Locate the cell with the specified text and output its [x, y] center coordinate. 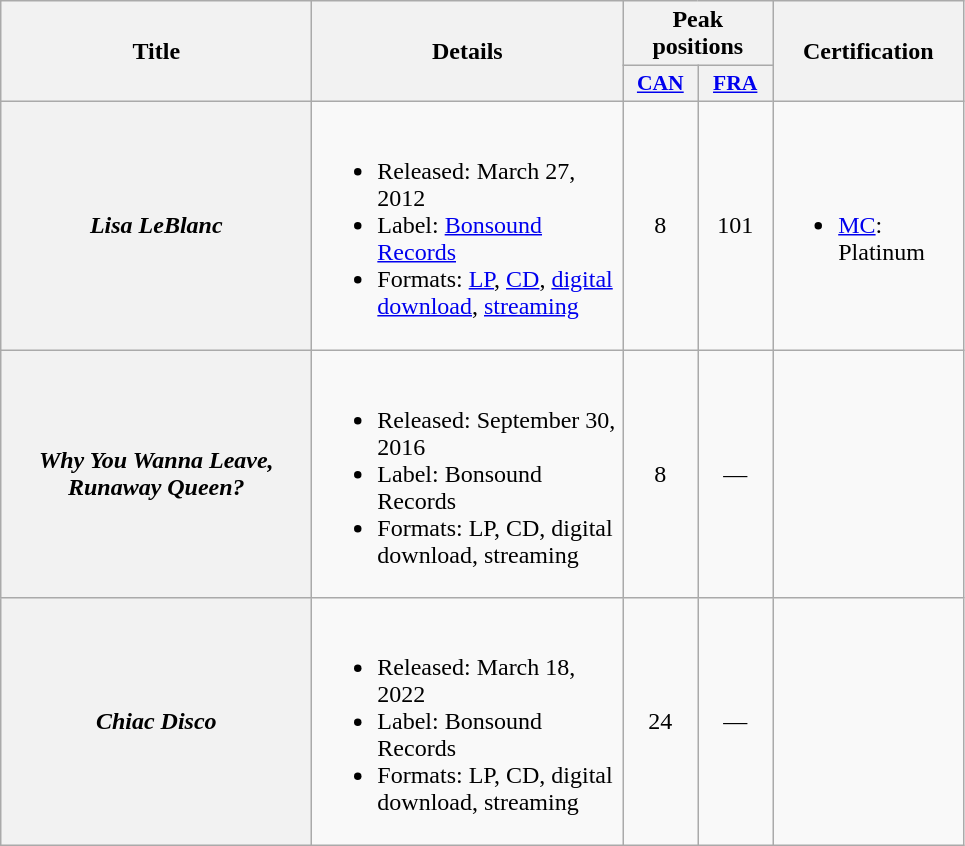
MC: Platinum [868, 225]
Title [156, 52]
FRA [736, 84]
Certification [868, 52]
101 [736, 225]
Released: September 30, 2016Label: Bonsound RecordsFormats: LP, CD, digital download, streaming [468, 474]
Released: March 18, 2022Label: Bonsound RecordsFormats: LP, CD, digital download, streaming [468, 722]
Why You Wanna Leave, Runaway Queen? [156, 474]
Peak positions [698, 34]
Lisa LeBlanc [156, 225]
Chiac Disco [156, 722]
Details [468, 52]
CAN [660, 84]
24 [660, 722]
Released: March 27, 2012Label: Bonsound RecordsFormats: LP, CD, digital download, streaming [468, 225]
